Extract the (x, y) coordinate from the center of the cell holding the provided text.  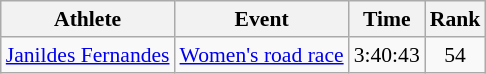
Rank (456, 19)
Athlete (88, 19)
Janildes Fernandes (88, 55)
Women's road race (262, 55)
Event (262, 19)
3:40:43 (387, 55)
54 (456, 55)
Time (387, 19)
